Identify which cell holds the provided text, then report its [X, Y] central coordinate. 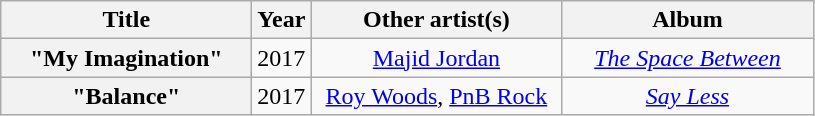
"Balance" [126, 96]
Year [282, 20]
Roy Woods, PnB Rock [436, 96]
Other artist(s) [436, 20]
Say Less [688, 96]
Title [126, 20]
Album [688, 20]
"My Imagination" [126, 58]
Majid Jordan [436, 58]
The Space Between [688, 58]
